Identify which cell holds the provided text, then report its [x, y] central coordinate. 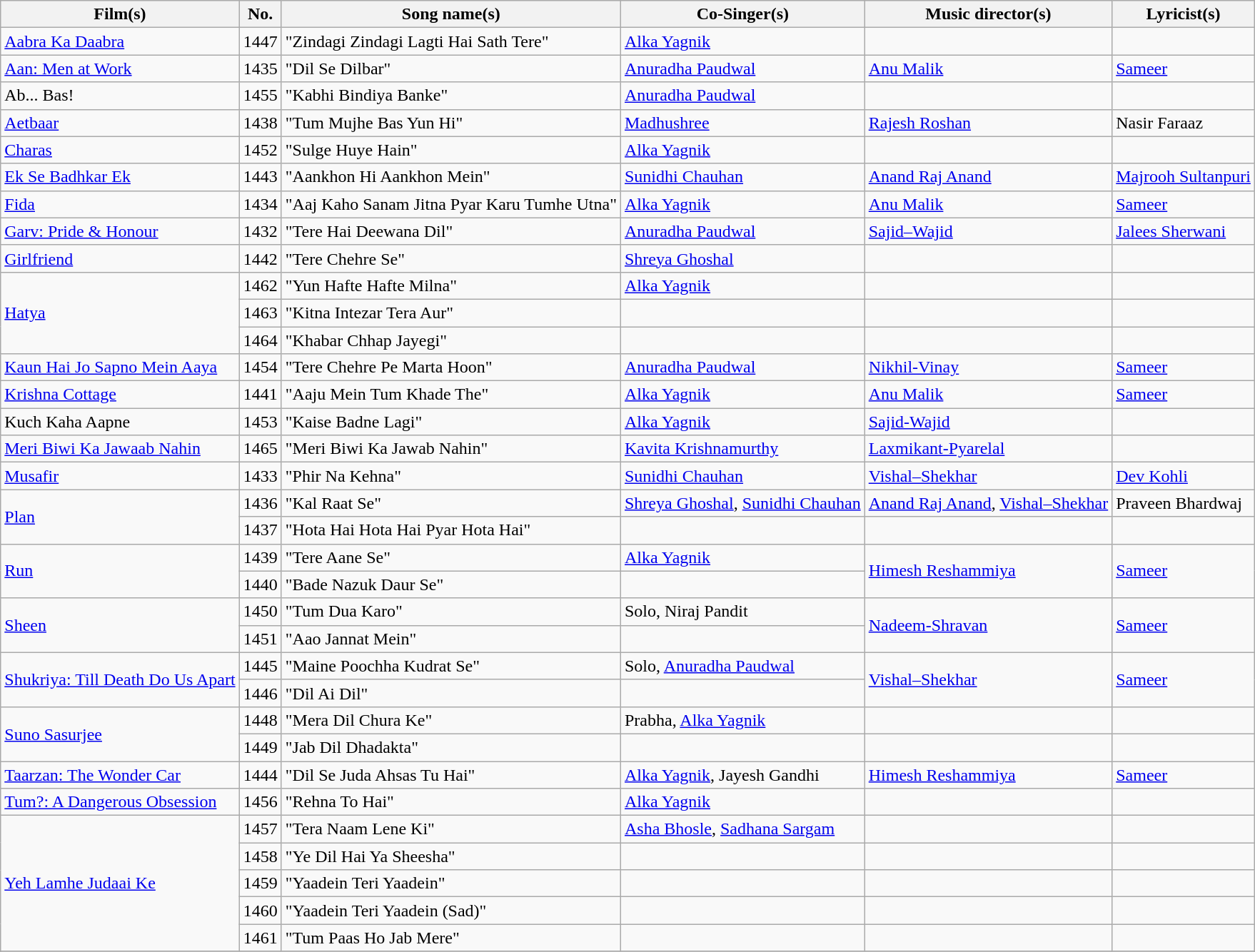
Shukriya: Till Death Do Us Apart [120, 679]
1438 [260, 123]
"Tere Aane Se" [451, 557]
Fida [120, 204]
1453 [260, 422]
"Aankhon Hi Aankhon Mein" [451, 177]
Kavita Krishnamurthy [742, 449]
"Kal Raat Se" [451, 503]
1450 [260, 612]
1449 [260, 747]
"Ye Dil Hai Ya Sheesha" [451, 856]
"Mera Dil Chura Ke" [451, 720]
Aabra Ka Daabra [120, 41]
Hatya [120, 313]
Sajid–Wajid [988, 231]
1434 [260, 204]
"Kaise Badne Lagi" [451, 422]
"Meri Biwi Ka Jawab Nahin" [451, 449]
Kuch Kaha Aapne [120, 422]
1441 [260, 395]
1464 [260, 340]
Musafir [120, 476]
"Dil Se Dilbar" [451, 69]
Rajesh Roshan [988, 123]
Tum?: A Dangerous Obsession [120, 802]
"Tum Paas Ho Jab Mere" [451, 938]
Dev Kohli [1184, 476]
Majrooh Sultanpuri [1184, 177]
Laxmikant-Pyarelal [988, 449]
1454 [260, 368]
1432 [260, 231]
Lyricist(s) [1184, 14]
Yeh Lamhe Judaai Ke [120, 883]
Sheen [120, 625]
"Kabhi Bindiya Banke" [451, 96]
1463 [260, 313]
Krishna Cottage [120, 395]
1456 [260, 802]
1460 [260, 911]
"Yaadein Teri Yaadein" [451, 883]
"Kitna Intezar Tera Aur" [451, 313]
1440 [260, 584]
Garv: Pride & Honour [120, 231]
"Aaj Kaho Sanam Jitna Pyar Karu Tumhe Utna" [451, 204]
Solo, Niraj Pandit [742, 612]
Nadeem-Shravan [988, 625]
Charas [120, 150]
1465 [260, 449]
Sajid-Wajid [988, 422]
"Bade Nazuk Daur Se" [451, 584]
Praveen Bhardwaj [1184, 503]
"Dil Se Juda Ahsas Tu Hai" [451, 774]
1445 [260, 666]
Aan: Men at Work [120, 69]
Song name(s) [451, 14]
Nasir Faraaz [1184, 123]
"Hota Hai Hota Hai Pyar Hota Hai" [451, 530]
1455 [260, 96]
1433 [260, 476]
Taarzan: The Wonder Car [120, 774]
1451 [260, 639]
Shreya Ghoshal, Sunidhi Chauhan [742, 503]
Nikhil-Vinay [988, 368]
"Tum Mujhe Bas Yun Hi" [451, 123]
1461 [260, 938]
1462 [260, 285]
1437 [260, 530]
"Zindagi Zindagi Lagti Hai Sath Tere" [451, 41]
Anand Raj Anand, Vishal–Shekhar [988, 503]
Music director(s) [988, 14]
"Khabar Chhap Jayegi" [451, 340]
1442 [260, 258]
"Sulge Huye Hain" [451, 150]
1435 [260, 69]
Co-Singer(s) [742, 14]
Run [120, 571]
"Tere Chehre Pe Marta Hoon" [451, 368]
"Tum Dua Karo" [451, 612]
1436 [260, 503]
Solo, Anuradha Paudwal [742, 666]
Aetbaar [120, 123]
1452 [260, 150]
1439 [260, 557]
No. [260, 14]
"Tere Hai Deewana Dil" [451, 231]
Meri Biwi Ka Jawaab Nahin [120, 449]
1444 [260, 774]
1448 [260, 720]
Jalees Sherwani [1184, 231]
1443 [260, 177]
"Rehna To Hai" [451, 802]
Madhushree [742, 123]
"Dil Ai Dil" [451, 693]
Plan [120, 517]
Ek Se Badhkar Ek [120, 177]
"Aao Jannat Mein" [451, 639]
Asha Bhosle, Sadhana Sargam [742, 829]
"Tera Naam Lene Ki" [451, 829]
"Jab Dil Dhadakta" [451, 747]
Kaun Hai Jo Sapno Mein Aaya [120, 368]
1447 [260, 41]
"Tere Chehre Se" [451, 258]
1446 [260, 693]
1457 [260, 829]
"Yaadein Teri Yaadein (Sad)" [451, 911]
Film(s) [120, 14]
Girlfriend [120, 258]
Ab... Bas! [120, 96]
Prabha, Alka Yagnik [742, 720]
"Yun Hafte Hafte Milna" [451, 285]
"Phir Na Kehna" [451, 476]
Anand Raj Anand [988, 177]
"Maine Poochha Kudrat Se" [451, 666]
Alka Yagnik, Jayesh Gandhi [742, 774]
Suno Sasurjee [120, 734]
"Aaju Mein Tum Khade The" [451, 395]
1459 [260, 883]
Shreya Ghoshal [742, 258]
1458 [260, 856]
